Provide the (X, Y) coordinate of the cell's center where the given text is located.  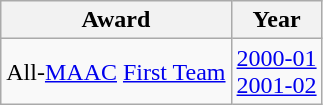
All-MAAC First Team (116, 72)
Award (116, 20)
Year (276, 20)
2000-012001-02 (276, 72)
